Search for the cell housing the specified text and yield its [X, Y] center coordinate. 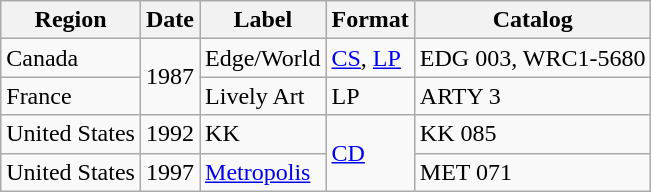
Catalog [532, 20]
Date [170, 20]
Canada [71, 58]
Lively Art [263, 96]
Format [370, 20]
LP [370, 96]
ARTY 3 [532, 96]
KK 085 [532, 134]
EDG 003, WRC1-5680 [532, 58]
1987 [170, 77]
CD [370, 153]
Region [71, 20]
1992 [170, 134]
KK [263, 134]
France [71, 96]
Metropolis [263, 172]
CS, LP [370, 58]
MET 071 [532, 172]
1997 [170, 172]
Edge/World [263, 58]
Label [263, 20]
